Return the (x, y) coordinate for the center point of the cell that contains the specified text.  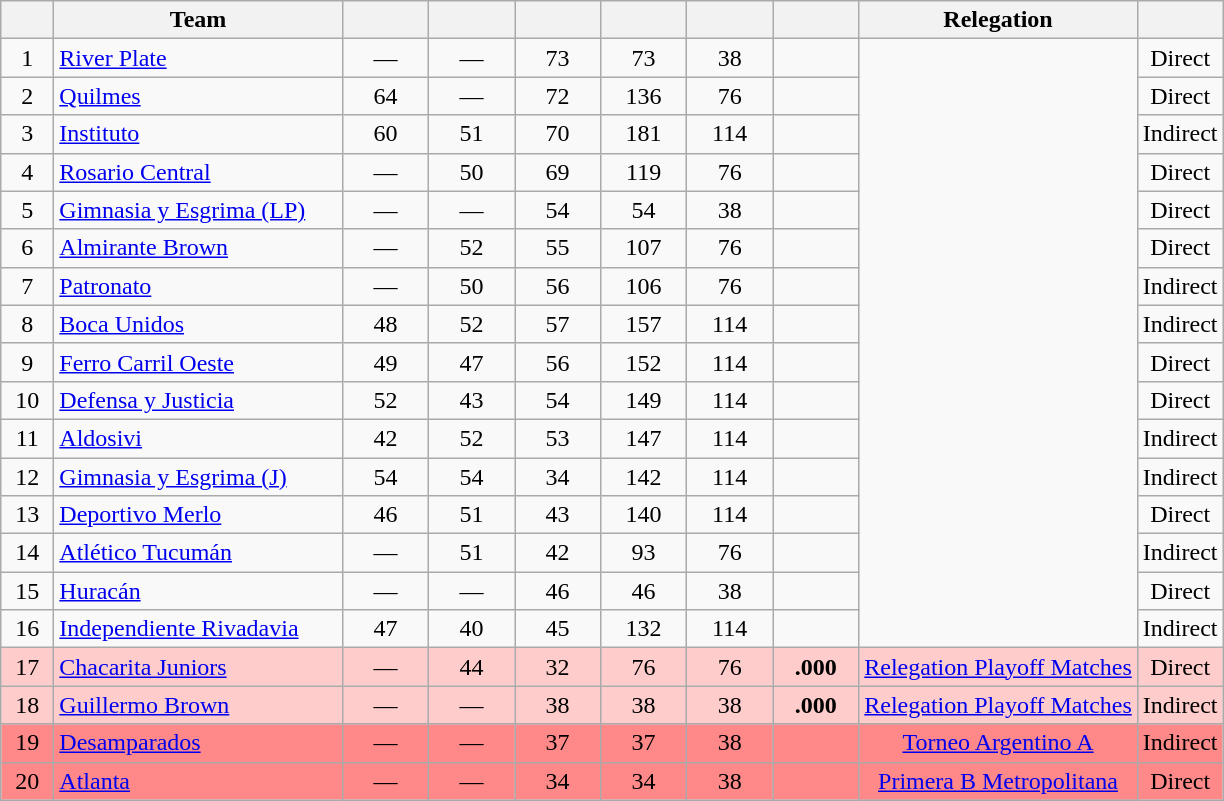
Boca Unidos (198, 324)
136 (644, 96)
4 (28, 172)
20 (28, 781)
40 (471, 629)
Rosario Central (198, 172)
147 (644, 438)
69 (557, 172)
149 (644, 400)
142 (644, 477)
Chacarita Juniors (198, 667)
Ferro Carril Oeste (198, 362)
11 (28, 438)
1 (28, 58)
Atlético Tucumán (198, 553)
Patronato (198, 286)
93 (644, 553)
16 (28, 629)
8 (28, 324)
53 (557, 438)
Atlanta (198, 781)
Defensa y Justicia (198, 400)
19 (28, 743)
Aldosivi (198, 438)
107 (644, 248)
140 (644, 515)
64 (385, 96)
Torneo Argentino A (998, 743)
132 (644, 629)
Relegation (998, 20)
48 (385, 324)
2 (28, 96)
Desamparados (198, 743)
181 (644, 134)
49 (385, 362)
Independiente Rivadavia (198, 629)
32 (557, 667)
18 (28, 705)
44 (471, 667)
15 (28, 591)
106 (644, 286)
14 (28, 553)
3 (28, 134)
9 (28, 362)
Gimnasia y Esgrima (LP) (198, 210)
17 (28, 667)
13 (28, 515)
10 (28, 400)
157 (644, 324)
5 (28, 210)
Huracán (198, 591)
12 (28, 477)
72 (557, 96)
Gimnasia y Esgrima (J) (198, 477)
Instituto (198, 134)
7 (28, 286)
70 (557, 134)
119 (644, 172)
Guillermo Brown (198, 705)
57 (557, 324)
6 (28, 248)
152 (644, 362)
Deportivo Merlo (198, 515)
Team (198, 20)
Primera B Metropolitana (998, 781)
Almirante Brown (198, 248)
River Plate (198, 58)
45 (557, 629)
55 (557, 248)
60 (385, 134)
Quilmes (198, 96)
